Output the [X, Y] coordinate of the center of the cell containing the given text.  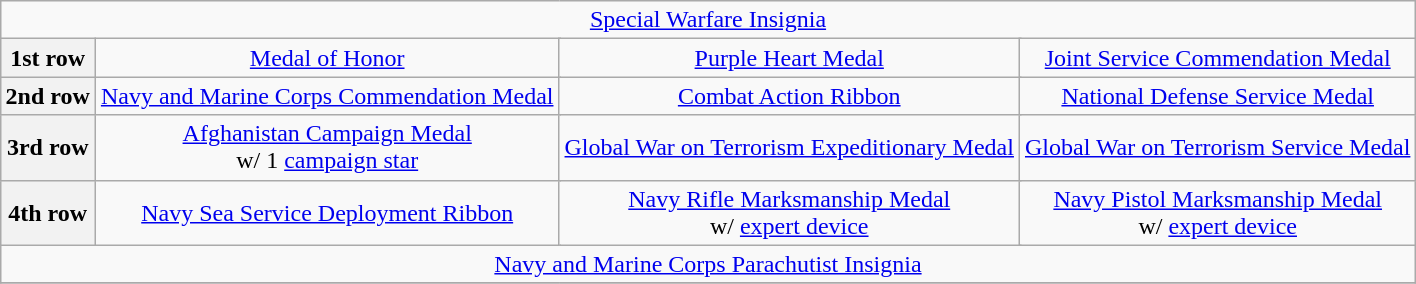
2nd row [48, 96]
Joint Service Commendation Medal [1217, 58]
Global War on Terrorism Expeditionary Medal [789, 148]
National Defense Service Medal [1217, 96]
Navy Pistol Marksmanship Medalw/ expert device [1217, 212]
Afghanistan Campaign Medalw/ 1 campaign star [327, 148]
Navy and Marine Corps Commendation Medal [327, 96]
Medal of Honor [327, 58]
Special Warfare Insignia [708, 20]
Navy Sea Service Deployment Ribbon [327, 212]
Combat Action Ribbon [789, 96]
Navy and Marine Corps Parachutist Insignia [708, 264]
Global War on Terrorism Service Medal [1217, 148]
Navy Rifle Marksmanship Medalw/ expert device [789, 212]
3rd row [48, 148]
4th row [48, 212]
Purple Heart Medal [789, 58]
1st row [48, 58]
